For the text-containing cell, return its midpoint in (X, Y) coordinate format. 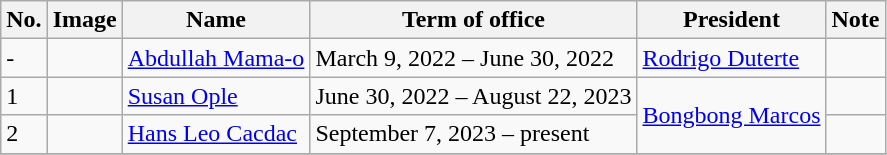
No. (24, 20)
September 7, 2023 – present (474, 134)
- (24, 58)
Hans Leo Cacdac (216, 134)
Abdullah Mama-o (216, 58)
March 9, 2022 – June 30, 2022 (474, 58)
2 (24, 134)
President (732, 20)
Rodrigo Duterte (732, 58)
Image (84, 20)
Term of office (474, 20)
Note (856, 20)
Name (216, 20)
1 (24, 96)
Susan Ople (216, 96)
Bongbong Marcos (732, 115)
June 30, 2022 – August 22, 2023 (474, 96)
